Scan for the cell matching the given text and deliver its (X, Y) coordinate at center. 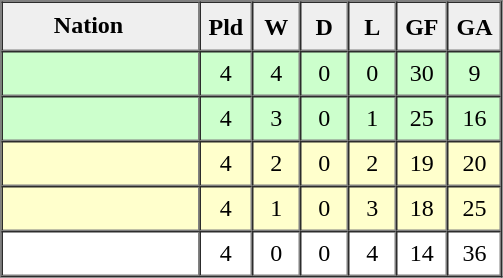
Nation (101, 27)
36 (475, 254)
D (324, 27)
18 (422, 208)
19 (422, 164)
Pld (226, 27)
20 (475, 164)
14 (422, 254)
W (276, 27)
GF (422, 27)
30 (422, 74)
GA (475, 27)
16 (475, 118)
L (372, 27)
9 (475, 74)
